For the text-containing cell, return its midpoint in (X, Y) coordinate format. 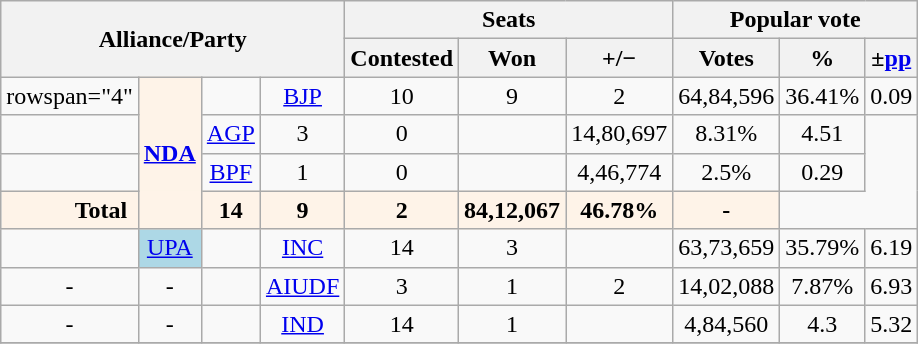
14,02,088 (726, 286)
Total (102, 210)
10 (402, 96)
4.3 (822, 324)
0.09 (892, 96)
84,12,067 (512, 210)
±pp (892, 58)
BJP (302, 96)
Popular vote (796, 20)
Seats (509, 20)
AIUDF (302, 286)
2.5% (726, 172)
NDA (170, 153)
4,46,774 (620, 172)
INC (302, 248)
+/− (620, 58)
6.19 (892, 248)
64,84,596 (726, 96)
Votes (726, 58)
% (822, 58)
5.32 (892, 324)
AGP (230, 134)
63,73,659 (726, 248)
14,80,697 (620, 134)
8.31% (726, 134)
36.41% (822, 96)
46.78% (620, 210)
BPF (230, 172)
0.29 (822, 172)
Alliance/Party (173, 39)
rowspan="4" (70, 96)
4.51 (822, 134)
UPA (170, 248)
Won (512, 58)
7.87% (822, 286)
Contested (402, 58)
4,84,560 (726, 324)
35.79% (822, 248)
IND (302, 324)
6.93 (892, 286)
